Provide the (x, y) coordinate of the cell's center where the given text is located.  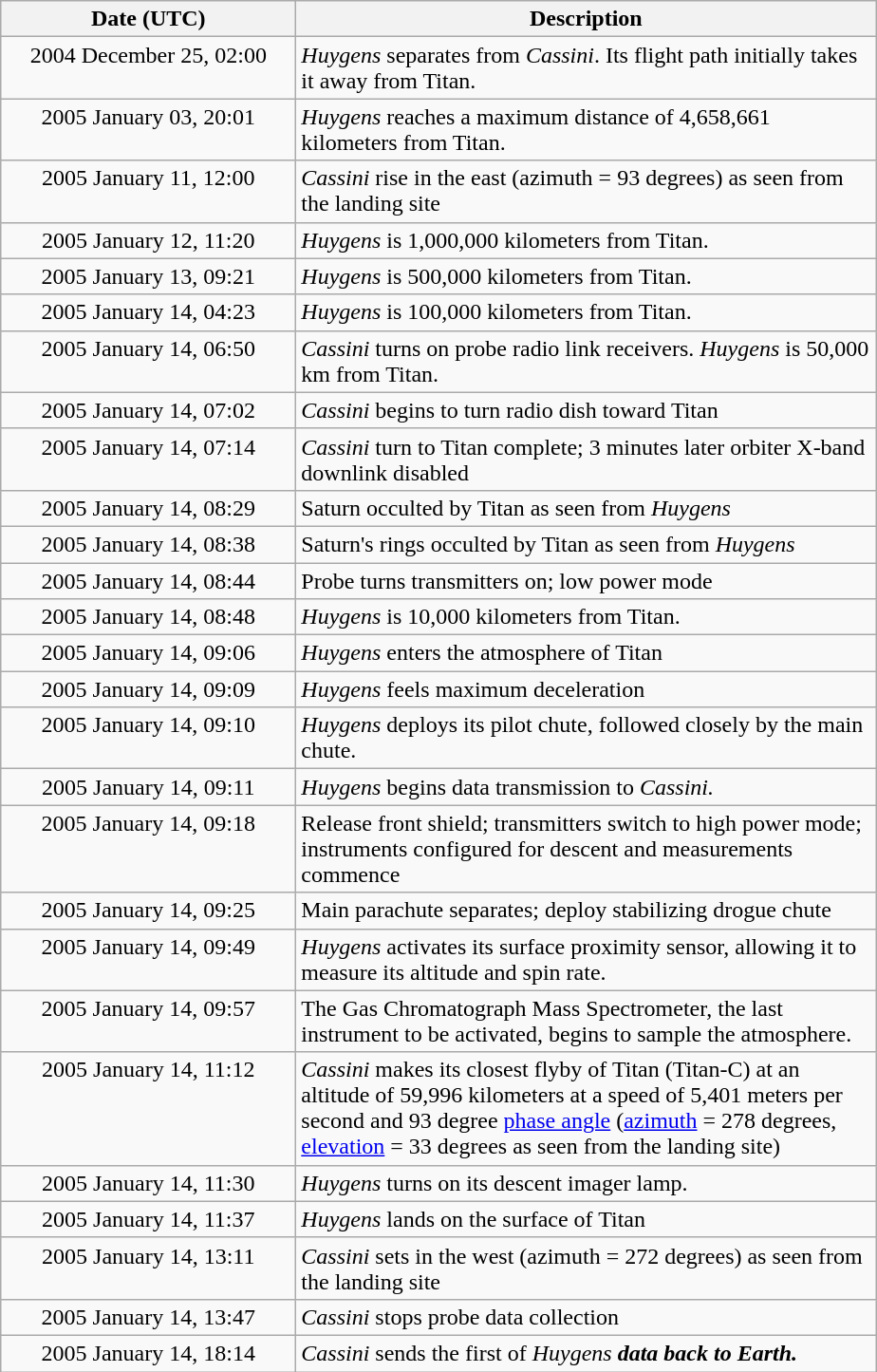
2005 January 14, 07:02 (148, 410)
Huygens deploys its pilot chute, followed closely by the main chute. (587, 739)
2005 January 14, 06:50 (148, 361)
2005 January 14, 09:06 (148, 653)
Huygens separates from Cassini. Its flight path initially takes it away from Titan. (587, 68)
2005 January 14, 11:37 (148, 1219)
2005 January 14, 13:11 (148, 1269)
Saturn occulted by Titan as seen from Huygens (587, 508)
2005 January 14, 11:12 (148, 1109)
2005 January 14, 09:10 (148, 739)
Cassini turn to Titan complete; 3 minutes later orbiter X-band downlink disabled (587, 460)
Huygens is 1,000,000 kilometers from Titan. (587, 240)
2005 January 13, 09:21 (148, 276)
2005 January 14, 08:38 (148, 544)
Release front shield; transmitters switch to high power mode; instruments configured for descent and measurements commence (587, 849)
2005 January 14, 08:44 (148, 580)
Huygens begins data transmission to Cassini. (587, 787)
2005 January 03, 20:01 (148, 129)
2005 January 14, 04:23 (148, 312)
2004 December 25, 02:00 (148, 68)
Huygens lands on the surface of Titan (587, 1219)
Cassini sends the first of Huygens data back to Earth. (587, 1353)
Huygens enters the atmosphere of Titan (587, 653)
The Gas Chromatograph Mass Spectrometer, the last instrument to be activated, begins to sample the atmosphere. (587, 1022)
Probe turns transmitters on; low power mode (587, 580)
2005 January 14, 09:09 (148, 689)
Saturn's rings occulted by Titan as seen from Huygens (587, 544)
Huygens activates its surface proximity sensor, allowing it to measure its altitude and spin rate. (587, 959)
Description (587, 19)
2005 January 11, 12:00 (148, 192)
Huygens reaches a maximum distance of 4,658,661 kilometers from Titan. (587, 129)
2005 January 14, 13:47 (148, 1317)
Huygens is 100,000 kilometers from Titan. (587, 312)
2005 January 14, 09:57 (148, 1022)
Cassini stops probe data collection (587, 1317)
Huygens is 10,000 kilometers from Titan. (587, 617)
Cassini turns on probe radio link receivers. Huygens is 50,000 km from Titan. (587, 361)
Huygens turns on its descent imager lamp. (587, 1183)
2005 January 14, 09:18 (148, 849)
Cassini sets in the west (azimuth = 272 degrees) as seen from the landing site (587, 1269)
2005 January 14, 08:48 (148, 617)
Cassini begins to turn radio dish toward Titan (587, 410)
2005 January 14, 09:11 (148, 787)
Huygens is 500,000 kilometers from Titan. (587, 276)
Cassini rise in the east (azimuth = 93 degrees) as seen from the landing site (587, 192)
2005 January 14, 09:25 (148, 911)
Main parachute separates; deploy stabilizing drogue chute (587, 911)
2005 January 14, 11:30 (148, 1183)
2005 January 14, 07:14 (148, 460)
Date (UTC) (148, 19)
Huygens feels maximum deceleration (587, 689)
2005 January 14, 18:14 (148, 1353)
2005 January 14, 09:49 (148, 959)
2005 January 14, 08:29 (148, 508)
2005 January 12, 11:20 (148, 240)
